Capture the cell that displays the provided text and extract its (X, Y) central coordinate. 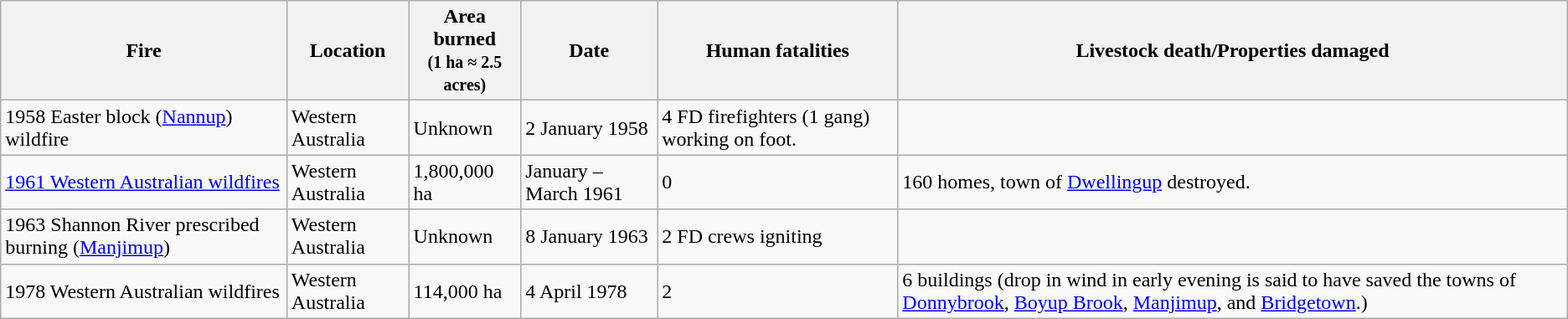
1,800,000 ha (465, 183)
4 April 1978 (590, 291)
2 January 1958 (590, 127)
Fire (144, 50)
6 buildings (drop in wind in early evening is said to have saved the towns of Donnybrook, Boyup Brook, Manjimup, and Bridgetown.) (1233, 291)
2 (777, 291)
0 (777, 183)
1963 Shannon River prescribed burning (Manjimup) (144, 236)
1978 Western Australian wildfires (144, 291)
January – March 1961 (590, 183)
1958 Easter block (Nannup) wildfire (144, 127)
2 FD crews igniting (777, 236)
Location (348, 50)
Livestock death/Properties damaged (1233, 50)
8 January 1963 (590, 236)
160 homes, town of Dwellingup destroyed. (1233, 183)
Human fatalities (777, 50)
114,000 ha (465, 291)
Area burned(1 ha ≈ 2.5 acres) (465, 50)
1961 Western Australian wildfires (144, 183)
4 FD firefighters (1 gang) working on foot. (777, 127)
Date (590, 50)
